Capture the cell that displays the provided text and extract its [x, y] central coordinate. 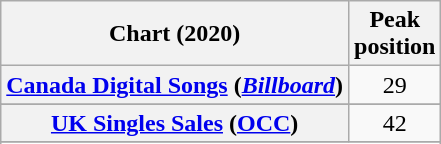
Canada Digital Songs (Billboard) [175, 85]
29 [395, 85]
Chart (2020) [175, 34]
42 [395, 123]
UK Singles Sales (OCC) [175, 123]
Peakposition [395, 34]
